Pinpoint the cell where the given text exists, returning its (X, Y) midpoint coordinate. 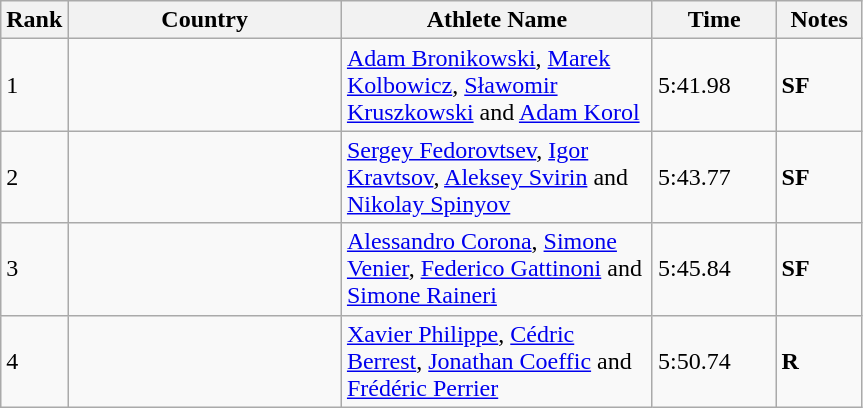
5:43.77 (714, 177)
4 (34, 361)
Rank (34, 20)
Sergey Fedorovtsev, Igor Kravtsov, Aleksey Svirin and Nikolay Spinyov (496, 177)
Time (714, 20)
2 (34, 177)
Xavier Philippe, Cédric Berrest, Jonathan Coeffic and Frédéric Perrier (496, 361)
Adam Bronikowski, Marek Kolbowicz, Sławomir Kruszkowski and Adam Korol (496, 85)
5:50.74 (714, 361)
5:41.98 (714, 85)
Athlete Name (496, 20)
R (819, 361)
3 (34, 269)
Notes (819, 20)
1 (34, 85)
Country (205, 20)
5:45.84 (714, 269)
Alessandro Corona, Simone Venier, Federico Gattinoni and Simone Raineri (496, 269)
